Scan for the cell matching the given text and deliver its [X, Y] coordinate at center. 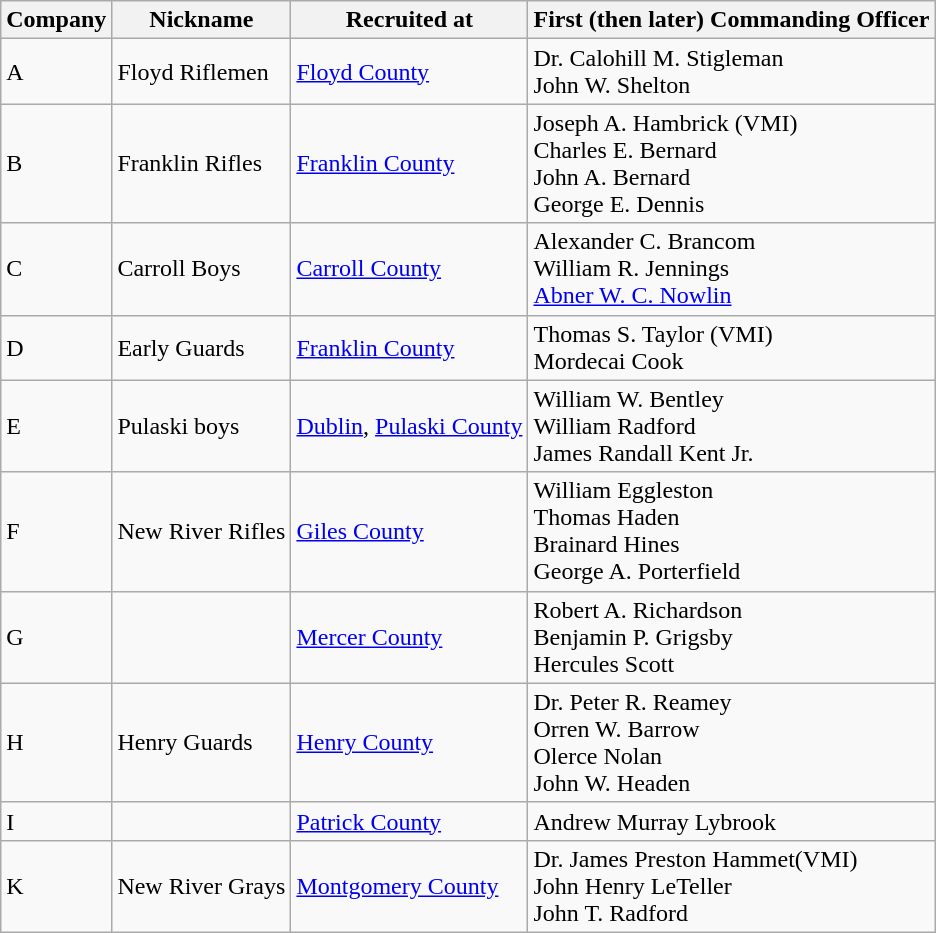
Andrew Murray Lybrook [732, 821]
New River Grays [202, 886]
Carroll County [410, 269]
E [56, 426]
A [56, 72]
Recruited at [410, 20]
Henry County [410, 742]
Henry Guards [202, 742]
Floyd Riflemen [202, 72]
Franklin Rifles [202, 164]
B [56, 164]
Alexander C. BrancomWilliam R. JenningsAbner W. C. Nowlin [732, 269]
I [56, 821]
First (then later) Commanding Officer [732, 20]
Thomas S. Taylor (VMI)Mordecai Cook [732, 348]
Early Guards [202, 348]
Dublin, Pulaski County [410, 426]
C [56, 269]
New River Rifles [202, 532]
H [56, 742]
Joseph A. Hambrick (VMI)Charles E. BernardJohn A. BernardGeorge E. Dennis [732, 164]
F [56, 532]
Nickname [202, 20]
G [56, 637]
Company [56, 20]
William EgglestonThomas HadenBrainard HinesGeorge A. Porterfield [732, 532]
Dr. Calohill M. StiglemanJohn W. Shelton [732, 72]
Robert A. RichardsonBenjamin P. GrigsbyHercules Scott [732, 637]
Mercer County [410, 637]
Dr. Peter R. Reamey Orren W. BarrowOlerce NolanJohn W. Headen [732, 742]
Dr. James Preston Hammet(VMI)John Henry LeTellerJohn T. Radford [732, 886]
Giles County [410, 532]
Floyd County [410, 72]
Patrick County [410, 821]
Montgomery County [410, 886]
K [56, 886]
Carroll Boys [202, 269]
William W. BentleyWilliam RadfordJames Randall Kent Jr. [732, 426]
Pulaski boys [202, 426]
D [56, 348]
